Search for the cell housing the specified text and yield its (x, y) center coordinate. 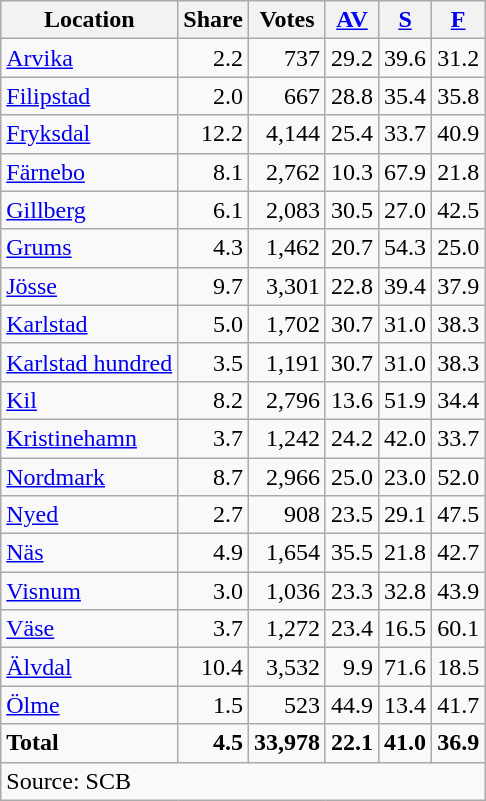
Gillberg (90, 210)
18.5 (458, 667)
2,966 (286, 477)
35.5 (352, 553)
23.4 (352, 629)
41.7 (458, 705)
23.3 (352, 591)
3,532 (286, 667)
54.3 (406, 248)
42.5 (458, 210)
Ölme (90, 705)
2.7 (214, 515)
1.5 (214, 705)
67.9 (406, 172)
Färnebo (90, 172)
42.0 (406, 438)
39.6 (406, 58)
13.4 (406, 705)
39.4 (406, 286)
908 (286, 515)
43.9 (458, 591)
9.9 (352, 667)
4.3 (214, 248)
Fryksdal (90, 134)
3.0 (214, 591)
22.8 (352, 286)
10.4 (214, 667)
23.0 (406, 477)
8.7 (214, 477)
F (458, 20)
10.3 (352, 172)
Visnum (90, 591)
Karlstad hundred (90, 362)
Nyed (90, 515)
Karlstad (90, 324)
42.7 (458, 553)
2,796 (286, 400)
3,301 (286, 286)
Votes (286, 20)
Total (90, 743)
667 (286, 96)
9.7 (214, 286)
12.2 (214, 134)
737 (286, 58)
5.0 (214, 324)
Väse (90, 629)
34.4 (458, 400)
1,242 (286, 438)
Kil (90, 400)
33,978 (286, 743)
47.5 (458, 515)
2,083 (286, 210)
71.6 (406, 667)
13.6 (352, 400)
20.7 (352, 248)
Arvika (90, 58)
35.4 (406, 96)
523 (286, 705)
Location (90, 20)
1,654 (286, 553)
Jösse (90, 286)
Kristinehamn (90, 438)
Share (214, 20)
2.0 (214, 96)
52.0 (458, 477)
35.8 (458, 96)
S (406, 20)
28.8 (352, 96)
29.2 (352, 58)
27.0 (406, 210)
1,272 (286, 629)
Näs (90, 553)
4.5 (214, 743)
4.9 (214, 553)
Grums (90, 248)
25.4 (352, 134)
44.9 (352, 705)
30.5 (352, 210)
22.1 (352, 743)
23.5 (352, 515)
40.9 (458, 134)
4,144 (286, 134)
31.2 (458, 58)
1,036 (286, 591)
Nordmark (90, 477)
36.9 (458, 743)
1,191 (286, 362)
29.1 (406, 515)
Filipstad (90, 96)
24.2 (352, 438)
51.9 (406, 400)
16.5 (406, 629)
3.5 (214, 362)
6.1 (214, 210)
37.9 (458, 286)
2.2 (214, 58)
2,762 (286, 172)
32.8 (406, 591)
Source: SCB (243, 781)
60.1 (458, 629)
41.0 (406, 743)
8.2 (214, 400)
1,462 (286, 248)
Älvdal (90, 667)
1,702 (286, 324)
AV (352, 20)
8.1 (214, 172)
